Capture the cell that displays the provided text and extract its [x, y] central coordinate. 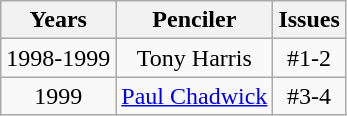
1998-1999 [58, 58]
Issues [309, 20]
#3-4 [309, 96]
Paul Chadwick [194, 96]
Tony Harris [194, 58]
Penciler [194, 20]
#1-2 [309, 58]
Years [58, 20]
1999 [58, 96]
